Pinpoint the cell where the given text exists, returning its [x, y] midpoint coordinate. 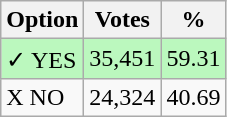
59.31 [194, 59]
35,451 [122, 59]
Option [42, 20]
24,324 [122, 97]
X NO [42, 97]
✓ YES [42, 59]
40.69 [194, 97]
Votes [122, 20]
% [194, 20]
